From the cell containing the given text, extract its center point as [X, Y] coordinate. 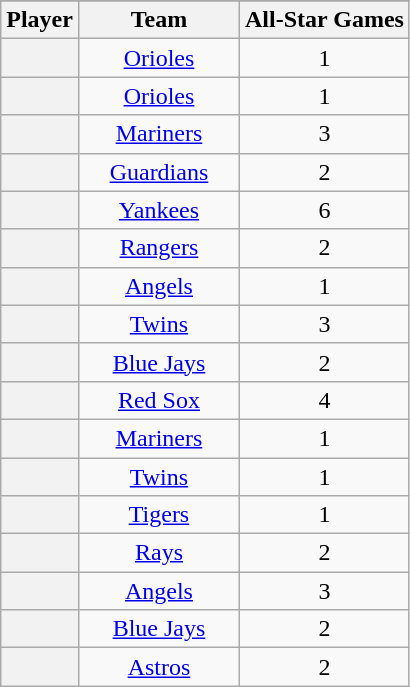
Player [40, 20]
6 [325, 210]
Red Sox [158, 400]
Yankees [158, 210]
Astros [158, 667]
Team [158, 20]
Rangers [158, 248]
Guardians [158, 172]
Rays [158, 553]
4 [325, 400]
Tigers [158, 515]
All-Star Games [325, 20]
